Scan for the cell matching the given text and deliver its [x, y] coordinate at center. 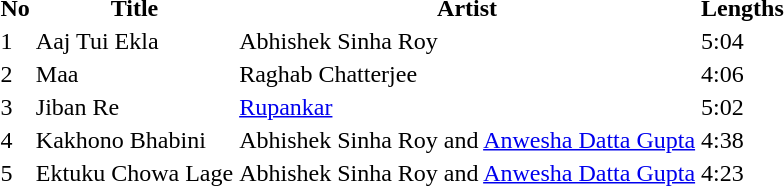
Kakhono Bhabini [134, 140]
Abhishek Sinha Roy and Anwesha Datta Gupta [468, 140]
Rupankar [468, 107]
Aaj Tui Ekla [134, 41]
Jiban Re [134, 107]
Raghab Chatterjee [468, 74]
Maa [134, 74]
Abhishek Sinha Roy [468, 41]
